Find where the given text appears and provide that cell's center as (x, y) coordinate. 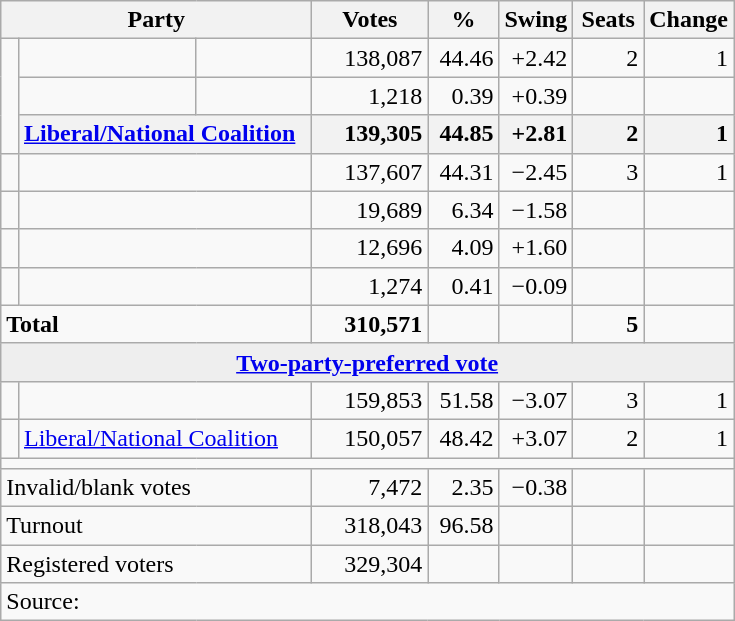
1,274 (370, 286)
Swing (536, 20)
−0.38 (536, 488)
Registered voters (156, 564)
51.58 (464, 400)
Turnout (156, 526)
+2.81 (536, 134)
−2.45 (536, 172)
% (464, 20)
Total (156, 324)
137,607 (370, 172)
44.85 (464, 134)
318,043 (370, 526)
Party (156, 20)
1,218 (370, 96)
+1.60 (536, 248)
138,087 (370, 58)
96.58 (464, 526)
+0.39 (536, 96)
−1.58 (536, 210)
0.39 (464, 96)
44.31 (464, 172)
329,304 (370, 564)
159,853 (370, 400)
Invalid/blank votes (156, 488)
44.46 (464, 58)
−3.07 (536, 400)
5 (608, 324)
4.09 (464, 248)
19,689 (370, 210)
150,057 (370, 438)
310,571 (370, 324)
139,305 (370, 134)
12,696 (370, 248)
Source: (368, 602)
2.35 (464, 488)
Two-party-preferred vote (368, 362)
6.34 (464, 210)
Seats (608, 20)
−0.09 (536, 286)
Votes (370, 20)
Change (689, 20)
48.42 (464, 438)
0.41 (464, 286)
+3.07 (536, 438)
+2.42 (536, 58)
7,472 (370, 488)
